Return (x, y) of the center of cell containing provided text 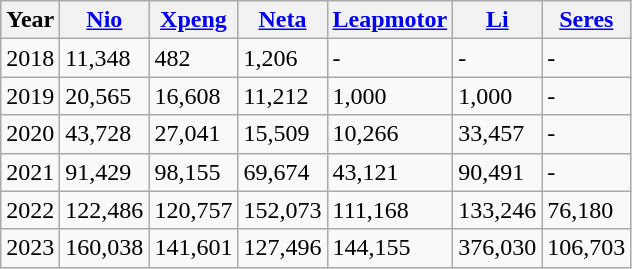
Li (498, 20)
11,212 (282, 96)
10,266 (390, 134)
69,674 (282, 172)
133,246 (498, 210)
Leapmotor (390, 20)
98,155 (194, 172)
144,155 (390, 248)
2022 (30, 210)
2023 (30, 248)
160,038 (104, 248)
2018 (30, 58)
15,509 (282, 134)
152,073 (282, 210)
Year (30, 20)
43,121 (390, 172)
11,348 (104, 58)
43,728 (104, 134)
122,486 (104, 210)
1,206 (282, 58)
2021 (30, 172)
76,180 (586, 210)
2019 (30, 96)
111,168 (390, 210)
106,703 (586, 248)
141,601 (194, 248)
20,565 (104, 96)
2020 (30, 134)
Nio (104, 20)
33,457 (498, 134)
376,030 (498, 248)
16,608 (194, 96)
Seres (586, 20)
482 (194, 58)
90,491 (498, 172)
Neta (282, 20)
127,496 (282, 248)
91,429 (104, 172)
Xpeng (194, 20)
27,041 (194, 134)
120,757 (194, 210)
